Extract the [x, y] coordinate from the center of the cell holding the provided text.  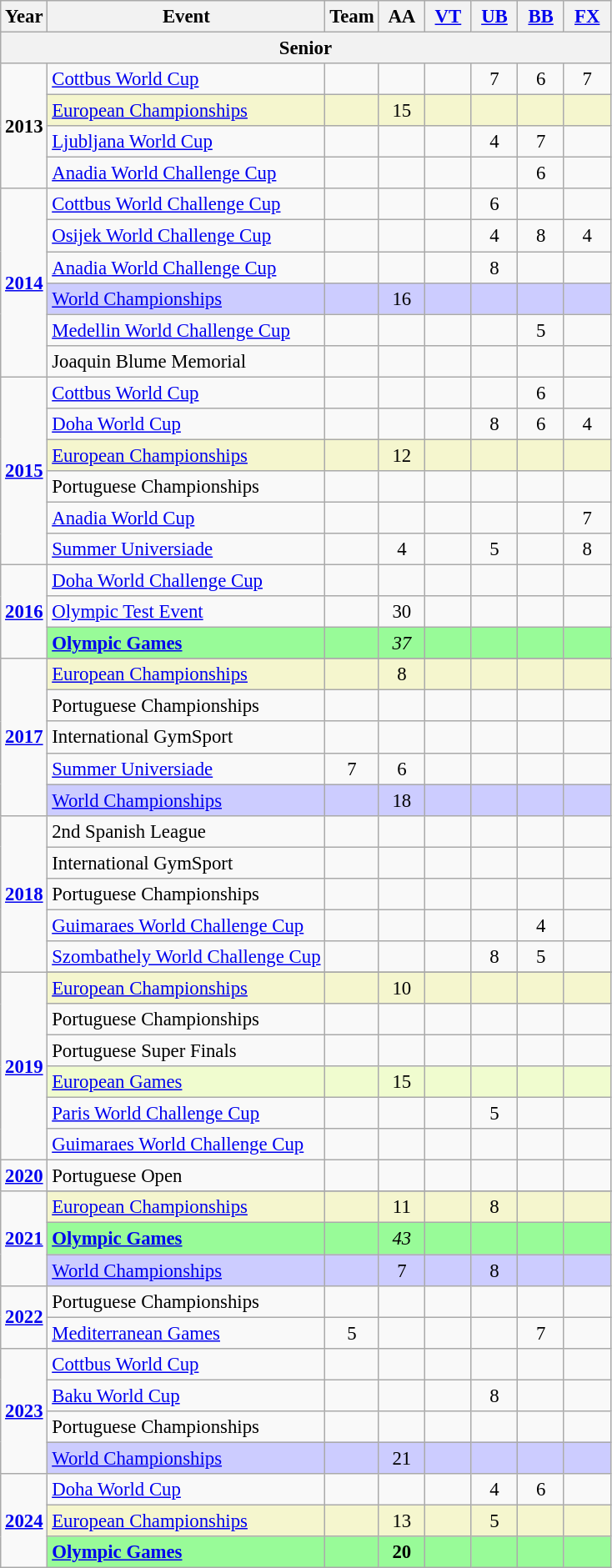
Szombathely World Challenge Cup [187, 957]
2015 [24, 471]
2024 [24, 1520]
UB [494, 17]
Cottbus World Challenge Cup [187, 204]
37 [402, 644]
Year [24, 17]
Portuguese Super Finals [187, 1051]
11 [402, 1208]
Baku World Cup [187, 1395]
13 [402, 1520]
10 [402, 988]
16 [402, 298]
2018 [24, 894]
Joaquin Blume Memorial [187, 361]
Mediterranean Games [187, 1333]
2014 [24, 283]
AA [402, 17]
2019 [24, 1066]
2023 [24, 1410]
Portuguese Open [187, 1176]
European Games [187, 1082]
20 [402, 1552]
2020 [24, 1176]
VT [449, 17]
30 [402, 612]
21 [402, 1458]
BB [541, 17]
Ljubljana World Cup [187, 142]
2017 [24, 737]
Senior [305, 48]
2022 [24, 1317]
Paris World Challenge Cup [187, 1114]
Event [187, 17]
Osijek World Challenge Cup [187, 236]
FX [587, 17]
2013 [24, 126]
2021 [24, 1239]
Medellin World Challenge Cup [187, 330]
Team [352, 17]
Anadia World Cup [187, 518]
Olympic Test Event [187, 612]
18 [402, 800]
Doha World Challenge Cup [187, 581]
12 [402, 455]
2nd Spanish League [187, 831]
43 [402, 1239]
2016 [24, 612]
